From the cell containing the given text, extract its center point as (x, y) coordinate. 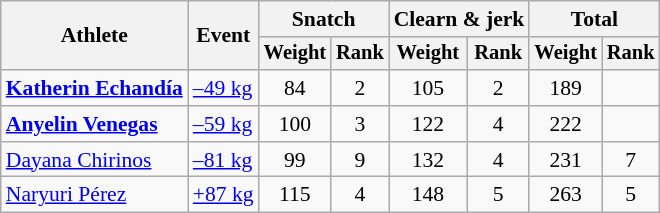
99 (295, 160)
7 (631, 160)
100 (295, 124)
–59 kg (224, 124)
Anyelin Venegas (94, 124)
–81 kg (224, 160)
–49 kg (224, 88)
Athlete (94, 36)
Clearn & jerk (460, 19)
189 (565, 88)
+87 kg (224, 195)
Snatch (324, 19)
9 (360, 160)
Total (594, 19)
222 (565, 124)
148 (428, 195)
Dayana Chirinos (94, 160)
Event (224, 36)
105 (428, 88)
Naryuri Pérez (94, 195)
263 (565, 195)
115 (295, 195)
122 (428, 124)
Katherin Echandía (94, 88)
84 (295, 88)
231 (565, 160)
3 (360, 124)
132 (428, 160)
